Identify which cell holds the provided text, then report its [x, y] central coordinate. 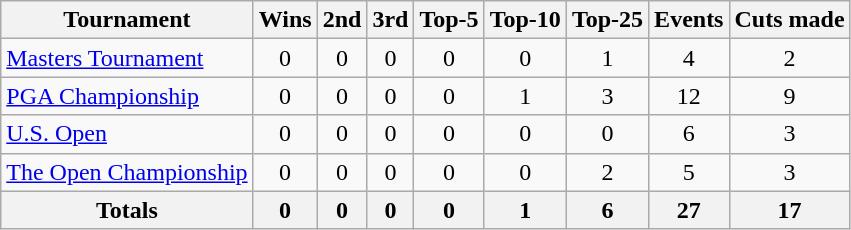
Events [689, 20]
3rd [390, 20]
The Open Championship [127, 172]
9 [790, 96]
Cuts made [790, 20]
PGA Championship [127, 96]
17 [790, 210]
27 [689, 210]
5 [689, 172]
2nd [342, 20]
4 [689, 58]
Masters Tournament [127, 58]
Tournament [127, 20]
U.S. Open [127, 134]
Top-10 [525, 20]
Top-25 [607, 20]
12 [689, 96]
Totals [127, 210]
Wins [285, 20]
Top-5 [449, 20]
